Search for the cell housing the specified text and yield its [X, Y] center coordinate. 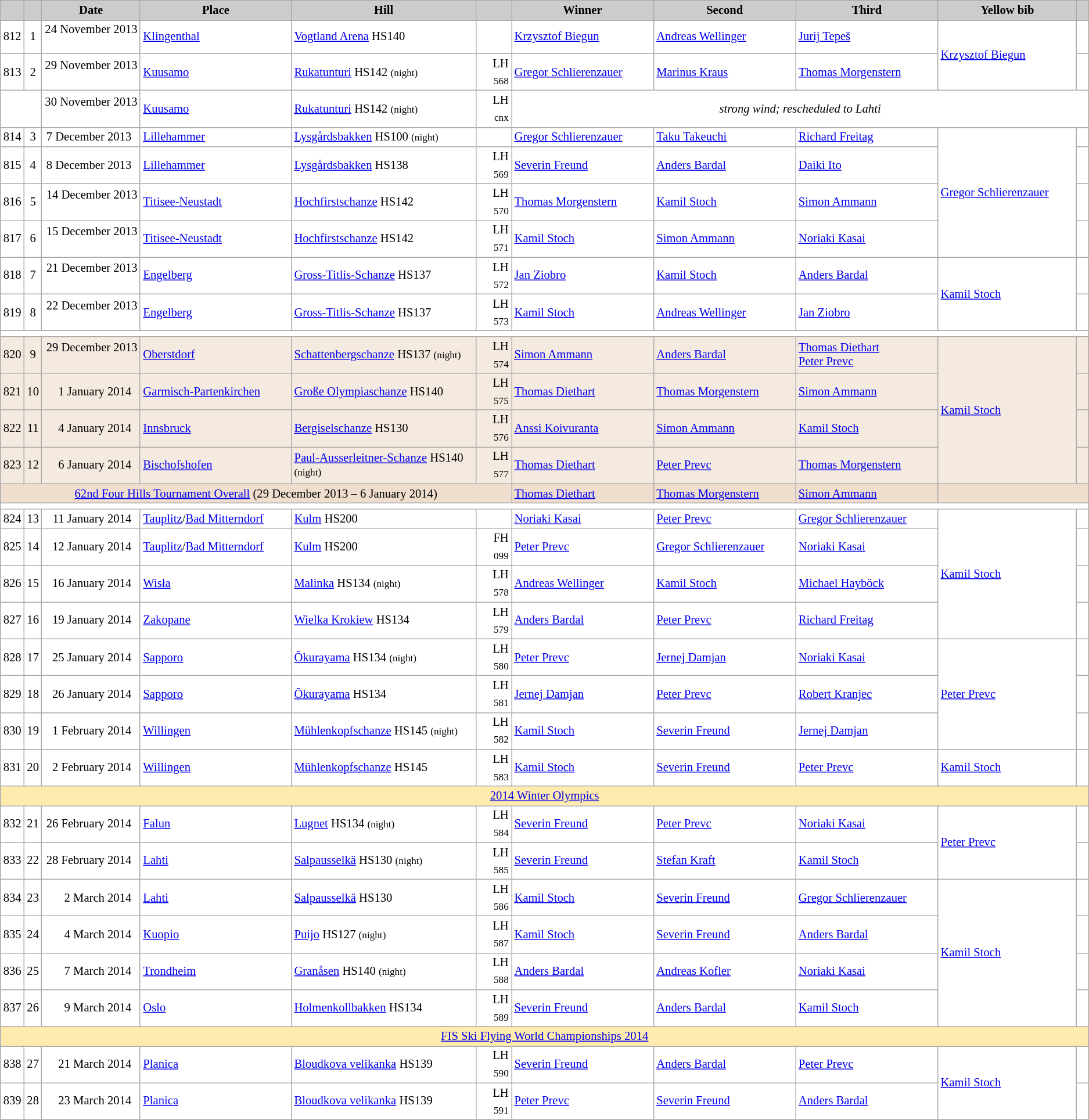
Puijo HS127 (night) [384, 934]
21 December 2013 [91, 275]
Ōkurayama HS134 (night) [384, 657]
FIS Ski Flying World Championships 2014 [545, 1036]
Anssi Koivuranta [583, 428]
1 February 2014 [91, 730]
2 March 2014 [91, 898]
LH 571 [494, 238]
839 [13, 1101]
7 [33, 275]
834 [13, 898]
strong wind; rescheduled to Lahti [800, 108]
Ōkurayama HS134 [384, 693]
Mühlenkopfschanze HS145 [384, 768]
Third [867, 10]
LH 580 [494, 657]
LH 570 [494, 202]
LH 574 [494, 354]
LH 584 [494, 823]
6 January 2014 [91, 464]
819 [13, 312]
824 [13, 518]
Andreas Kofler [725, 971]
8 December 2013 [91, 165]
LH 583 [494, 768]
5 [33, 202]
LH 577 [494, 464]
3 [33, 137]
17 [33, 657]
823 [13, 464]
LH 589 [494, 1008]
21 March 2014 [91, 1064]
23 [33, 898]
Robert Kranjec [867, 693]
LH 572 [494, 275]
10 [33, 391]
Yellow bib [1007, 10]
820 [13, 354]
22 December 2013 [91, 312]
LH 576 [494, 428]
24 November 2013 [91, 37]
838 [13, 1064]
15 December 2013 [91, 238]
9 [33, 354]
Lysgårdsbakken HS100 (night) [384, 137]
Mühlenkopfschanze HS145 (night) [384, 730]
1 January 2014 [91, 391]
LH 569 [494, 165]
Innsbruck [215, 428]
Thomas Diethart Peter Prevc [867, 354]
16 [33, 620]
837 [13, 1008]
22 [33, 860]
14 [33, 547]
LH 585 [494, 860]
18 [33, 693]
2 [33, 72]
817 [13, 238]
826 [13, 583]
24 [33, 934]
16 January 2014 [91, 583]
28 [33, 1101]
25 [33, 971]
818 [13, 275]
27 [33, 1064]
26 [33, 1008]
Granåsen HS140 (night) [384, 971]
Jurij Tepeš [867, 37]
Lysgårdsbakken HS138 [384, 165]
Salpausselkä HS130 [384, 898]
Bischofshofen [215, 464]
LH 588 [494, 971]
Malinka HS134 (night) [384, 583]
827 [13, 620]
2 February 2014 [91, 768]
Trondheim [215, 971]
LH 568 [494, 72]
813 [13, 72]
2014 Winter Olympics [545, 796]
19 [33, 730]
21 [33, 823]
25 January 2014 [91, 657]
Taku Takeuchi [725, 137]
26 February 2014 [91, 823]
LH 586 [494, 898]
Place [215, 10]
4 [33, 165]
4 March 2014 [91, 934]
Große Olympiaschanze HS140 [384, 391]
Oslo [215, 1008]
832 [13, 823]
812 [13, 37]
Wielka Krokiew HS134 [384, 620]
829 [13, 693]
Stefan Kraft [725, 860]
836 [13, 971]
Garmisch-Partenkirchen [215, 391]
8 [33, 312]
26 January 2014 [91, 693]
15 [33, 583]
Klingenthal [215, 37]
821 [13, 391]
828 [13, 657]
Date [91, 10]
28 February 2014 [91, 860]
Wisła [215, 583]
LH 587 [494, 934]
30 November 2013 [91, 108]
Bergiselschanze HS130 [384, 428]
12 January 2014 [91, 547]
Daiki Ito [867, 165]
Hill [384, 10]
LH 581 [494, 693]
Kuopio [215, 934]
Oberstdorf [215, 354]
LH 579 [494, 620]
4 January 2014 [91, 428]
Falun [215, 823]
825 [13, 547]
13 [33, 518]
Paul-Ausserleitner-Schanze HS140 (night) [384, 464]
822 [13, 428]
19 January 2014 [91, 620]
Marinus Kraus [725, 72]
1 [33, 37]
LH 578 [494, 583]
LH 590 [494, 1064]
62nd Four Hills Tournament Overall (29 December 2013 – 6 January 2014) [256, 494]
830 [13, 730]
Lugnet HS134 (night) [384, 823]
LH 573 [494, 312]
Schattenbergschanze HS137 (night) [384, 354]
Michael Hayböck [867, 583]
FH 099 [494, 547]
11 [33, 428]
LH 582 [494, 730]
7 March 2014 [91, 971]
831 [13, 768]
Zakopane [215, 620]
11 January 2014 [91, 518]
29 November 2013 [91, 72]
816 [13, 202]
LH 575 [494, 391]
14 December 2013 [91, 202]
6 [33, 238]
20 [33, 768]
9 March 2014 [91, 1008]
Holmenkollbakken HS134 [384, 1008]
29 December 2013 [91, 354]
Winner [583, 10]
23 March 2014 [91, 1101]
815 [13, 165]
Second [725, 10]
LH cnx [494, 108]
7 December 2013 [91, 137]
12 [33, 464]
LH 591 [494, 1101]
814 [13, 137]
Vogtland Arena HS140 [384, 37]
Salpausselkä HS130 (night) [384, 860]
833 [13, 860]
835 [13, 934]
